Output the (x, y) coordinate of the center of the cell containing the given text.  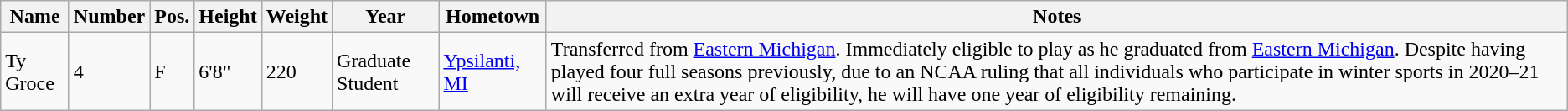
Ypsilanti, MI (493, 71)
F (173, 71)
Notes (1057, 17)
Height (228, 17)
Name (35, 17)
Year (385, 17)
Pos. (173, 17)
6'8" (228, 71)
Hometown (493, 17)
Graduate Student (385, 71)
Number (109, 17)
Ty Groce (35, 71)
220 (297, 71)
4 (109, 71)
Weight (297, 17)
